Find where the given text appears and provide that cell's center as [X, Y] coordinate. 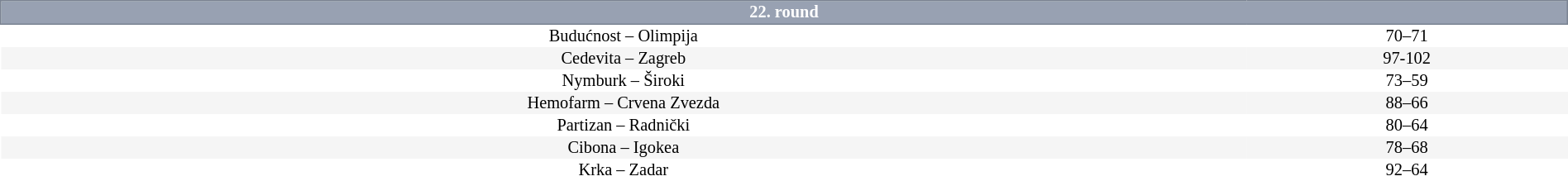
88–66 [1407, 102]
Krka – Zadar [624, 170]
Partizan – Radnički [624, 126]
70–71 [1407, 36]
80–64 [1407, 126]
Hemofarm – Crvena Zvezda [624, 102]
97-102 [1407, 58]
22. round [784, 12]
78–68 [1407, 147]
92–64 [1407, 170]
Nymburk – Široki [624, 81]
Cibona – Igokea [624, 147]
Cedevita – Zagreb [624, 58]
Budućnost – Olimpija [624, 36]
73–59 [1407, 81]
